Return the (X, Y) coordinate for the center point of the cell that contains the specified text.  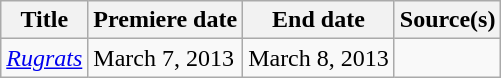
Title (44, 20)
March 7, 2013 (166, 58)
End date (319, 20)
Rugrats (44, 58)
Source(s) (448, 20)
Premiere date (166, 20)
March 8, 2013 (319, 58)
